Scan for the cell matching the given text and deliver its (X, Y) coordinate at center. 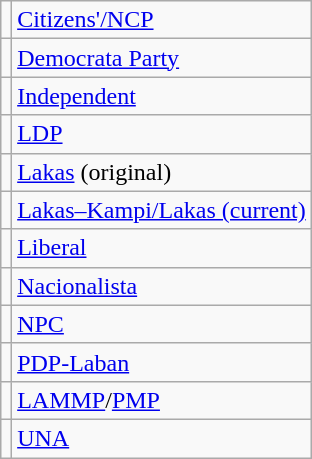
Democrata Party (162, 58)
Nacionalista (162, 286)
Lakas (original) (162, 172)
Lakas–Kampi/Lakas (current) (162, 210)
LDP (162, 134)
NPC (162, 324)
Liberal (162, 248)
Citizens'/NCP (162, 20)
Independent (162, 96)
LAMMP/PMP (162, 400)
PDP-Laban (162, 362)
UNA (162, 438)
